Return (X, Y) of the center of cell containing provided text 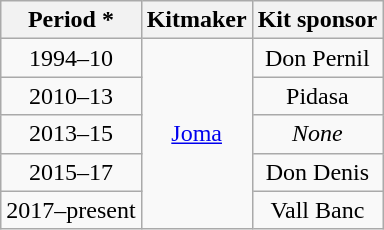
None (317, 134)
Don Pernil (317, 58)
2010–13 (71, 96)
Kit sponsor (317, 20)
2015–17 (71, 172)
Pidasa (317, 96)
2013–15 (71, 134)
Kitmaker (196, 20)
2017–present (71, 210)
Period * (71, 20)
Don Denis (317, 172)
1994–10 (71, 58)
Vall Banc (317, 210)
Joma (196, 134)
